Extract the [x, y] coordinate from the center of the cell holding the provided text.  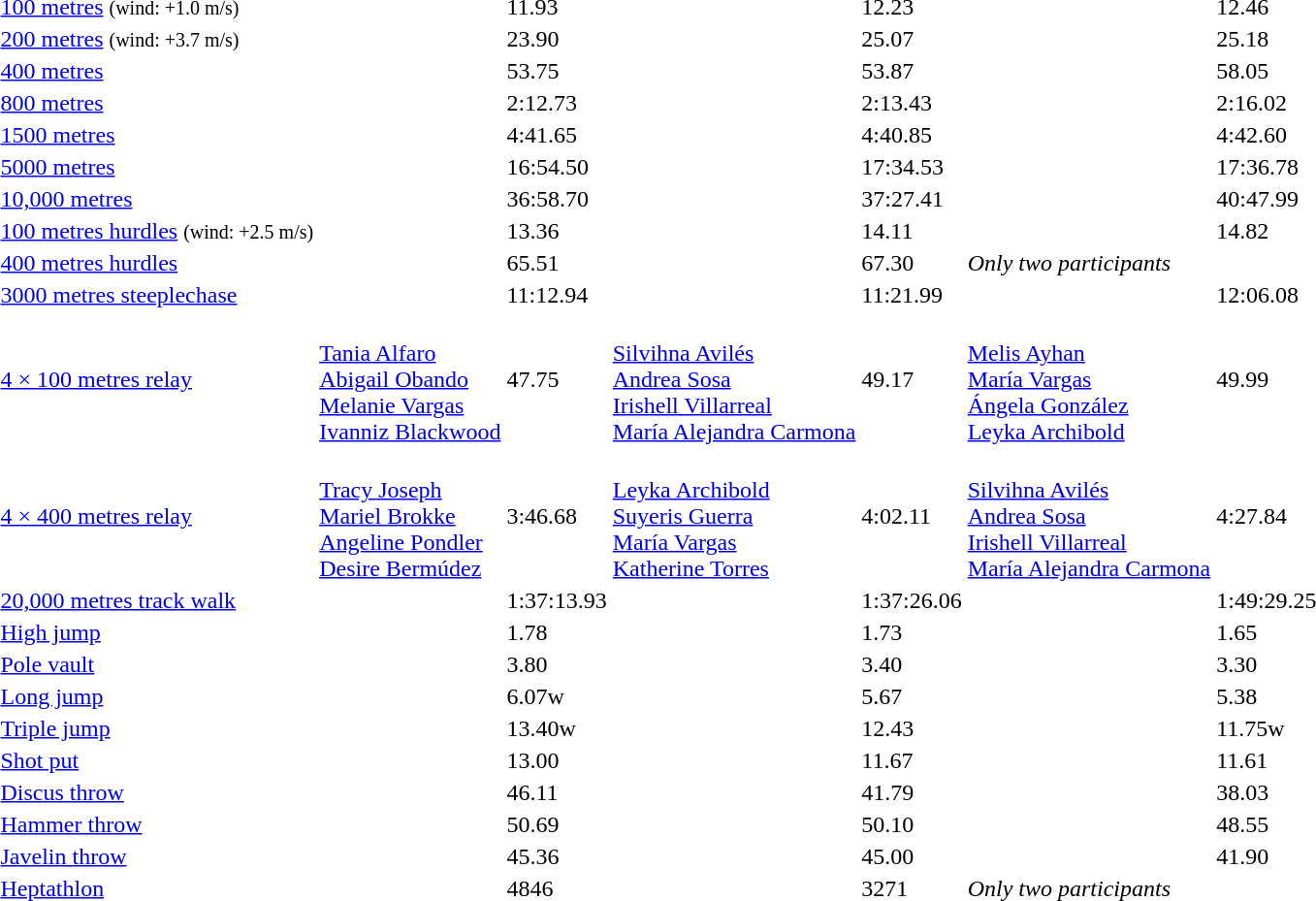
45.00 [912, 856]
13.00 [557, 760]
4:40.85 [912, 135]
3.40 [912, 664]
17:34.53 [912, 167]
46.11 [557, 792]
14.11 [912, 231]
11:21.99 [912, 295]
Tania AlfaroAbigail ObandoMelanie VargasIvanniz Blackwood [410, 379]
3.80 [557, 664]
Leyka ArchiboldSuyeris GuerraMaría VargasKatherine Torres [734, 516]
50.69 [557, 824]
12.43 [912, 728]
37:27.41 [912, 199]
45.36 [557, 856]
1:37:13.93 [557, 600]
4:41.65 [557, 135]
5.67 [912, 696]
67.30 [912, 263]
11.67 [912, 760]
50.10 [912, 824]
1:37:26.06 [912, 600]
1.78 [557, 632]
Tracy JosephMariel BrokkeAngeline PondlerDesire Bermúdez [410, 516]
53.75 [557, 71]
41.79 [912, 792]
16:54.50 [557, 167]
11:12.94 [557, 295]
49.17 [912, 379]
53.87 [912, 71]
47.75 [557, 379]
3:46.68 [557, 516]
4:02.11 [912, 516]
13.40w [557, 728]
13.36 [557, 231]
6.07w [557, 696]
2:13.43 [912, 103]
2:12.73 [557, 103]
Melis AyhanMaría VargasÁngela GonzálezLeyka Archibold [1089, 379]
23.90 [557, 39]
1.73 [912, 632]
36:58.70 [557, 199]
65.51 [557, 263]
25.07 [912, 39]
